Return [x, y] of the center of cell containing provided text 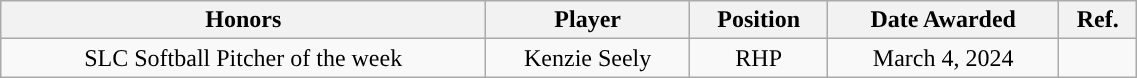
Honors [244, 20]
Ref. [1098, 20]
March 4, 2024 [944, 58]
Player [588, 20]
Date Awarded [944, 20]
Kenzie Seely [588, 58]
RHP [759, 58]
SLC Softball Pitcher of the week [244, 58]
Position [759, 20]
